Return (x, y) of the center of cell containing provided text 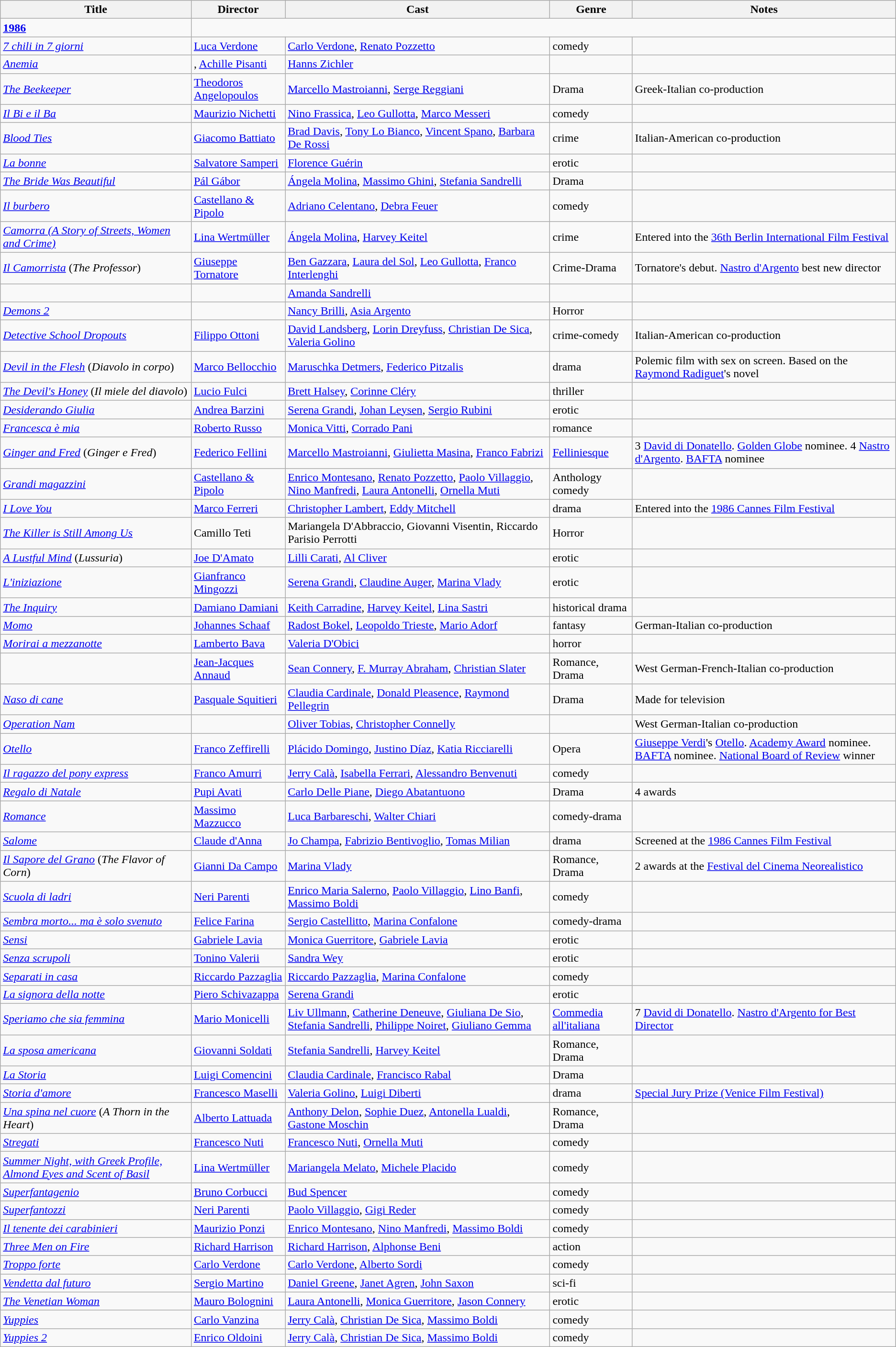
Amanda Sandrelli (417, 292)
Senza scrupoli (96, 958)
Paolo Villaggio, Gigi Reder (417, 1210)
Mauro Bolognini (238, 1301)
Adriano Celentano, Debra Feuer (417, 206)
Jean-Jacques Annaud (238, 668)
Serena Grandi, Claudine Auger, Marina Vlady (417, 582)
Il Sapore del Grano (The Flavor of Corn) (96, 865)
Filippo Ottoni (238, 336)
Sergio Castellitto, Marina Confalone (417, 921)
Radost Bokel, Leopoldo Trieste, Mario Adorf (417, 625)
The Killer is Still Among Us (96, 533)
West German-French-Italian co-production (764, 668)
Francesco Nuti (238, 1143)
Enrico Montesano, Nino Manfredi, Massimo Boldi (417, 1228)
horror (591, 643)
Title (96, 10)
Valeria D'Obici (417, 643)
Romance (96, 817)
Riccardo Pazzaglia, Marina Confalone (417, 976)
Three Men on Fire (96, 1246)
Bud Spencer (417, 1192)
Il burbero (96, 206)
Sembra morto... ma è solo svenuto (96, 921)
romance (591, 428)
A Lustful Mind (Lussuria) (96, 558)
Felliniesque (591, 453)
La signora della notte (96, 994)
Serena Grandi, Johan Leysen, Sergio Rubini (417, 410)
7 David di Donatello. Nastro d'Argento for Best Director (764, 1019)
Salvatore Samperi (238, 163)
Ginger and Fred (Ginger e Fred) (96, 453)
Giovanni Soldati (238, 1050)
fantasy (591, 625)
Scuola di ladri (96, 897)
Marco Ferreri (238, 508)
Superfantagenio (96, 1192)
Giuseppe Tornatore (238, 268)
Camillo Teti (238, 533)
Marco Bellocchio (238, 367)
Laura Antonelli, Monica Guerritore, Jason Connery (417, 1301)
Made for television (764, 700)
Marcello Mastroianni, Serge Reggiani (417, 89)
Pál Gábor (238, 181)
7 chili in 7 giorni (96, 46)
Entered into the 36th Berlin International Film Festival (764, 236)
Riccardo Pazzaglia (238, 976)
Detective School Dropouts (96, 336)
Tonino Valerii (238, 958)
Giuseppe Verdi's Otello. Academy Award nominee. BAFTA nominee. National Board of Review winner (764, 749)
West German-Italian co-production (764, 724)
Marina Vlady (417, 865)
Valeria Golino, Luigi Diberti (417, 1093)
Screened at the 1986 Cannes Film Festival (764, 841)
Enrico Maria Salerno, Paolo Villaggio, Lino Banfi, Massimo Boldi (417, 897)
Serena Grandi (417, 994)
Jo Champa, Fabrizio Bentivoglio, Tomas Milian (417, 841)
Monica Guerritore, Gabriele Lavia (417, 940)
Carlo Verdone (238, 1265)
Maurizio Ponzi (238, 1228)
Richard Harrison, Alphonse Beni (417, 1246)
Opera (591, 749)
Sensi (96, 940)
1986 (96, 28)
Troppo forte (96, 1265)
Una spina nel cuore (A Thorn in the Heart) (96, 1118)
Carlo Verdone, Alberto Sordi (417, 1265)
sci-fi (591, 1283)
Yuppies 2 (96, 1337)
Massimo Mazzucco (238, 817)
Alberto Lattuada (238, 1118)
Il ragazzo del pony express (96, 774)
Cast (417, 10)
Lucio Fulci (238, 392)
Roberto Russo (238, 428)
Naso di cane (96, 700)
Il Bi e il Ba (96, 113)
action (591, 1246)
Claudia Cardinale, Donald Pleasence, Raymond Pellegrin (417, 700)
Nino Frassica, Leo Gullotta, Marco Messeri (417, 113)
Gianfranco Mingozzi (238, 582)
David Landsberg, Lorin Dreyfuss, Christian De Sica, Valeria Golino (417, 336)
Gianni Da Campo (238, 865)
Anthony Delon, Sophie Duez, Antonella Lualdi, Gastone Moschin (417, 1118)
Monica Vitti, Corrado Pani (417, 428)
historical drama (591, 607)
Federico Fellini (238, 453)
Maruschka Detmers, Federico Pitzalis (417, 367)
Claude d'Anna (238, 841)
Andrea Barzini (238, 410)
Claudia Cardinale, Francisco Rabal (417, 1075)
Gabriele Lavia (238, 940)
Anthology comedy (591, 483)
Luca Barbareschi, Walter Chiari (417, 817)
Joe D'Amato (238, 558)
Regalo di Natale (96, 792)
Plácido Domingo, Justino Díaz, Katia Ricciarelli (417, 749)
The Venetian Woman (96, 1301)
Stregati (96, 1143)
The Bride Was Beautiful (96, 181)
Tornatore's debut. Nastro d'Argento best new director (764, 268)
Carlo Verdone, Renato Pozzetto (417, 46)
Mariangela Melato, Michele Placido (417, 1167)
Marcello Mastroianni, Giulietta Masina, Franco Fabrizi (417, 453)
Polemic film with sex on screen. Based on the Raymond Radiguet's novel (764, 367)
Francesco Maselli (238, 1093)
Greek-Italian co-production (764, 89)
Giacomo Battiato (238, 138)
Demons 2 (96, 311)
Luigi Comencini (238, 1075)
German-Italian co-production (764, 625)
Johannes Schaaf (238, 625)
Crime-Drama (591, 268)
Carlo Delle Piane, Diego Abatantuono (417, 792)
Felice Farina (238, 921)
Otello (96, 749)
The Devil's Honey (Il miele del diavolo) (96, 392)
La Storia (96, 1075)
Speriamo che sia femmina (96, 1019)
Brad Davis, Tony Lo Bianco, Vincent Spano, Barbara De Rossi (417, 138)
Stefania Sandrelli, Harvey Keitel (417, 1050)
Keith Carradine, Harvey Keitel, Lina Sastri (417, 607)
Liv Ullmann, Catherine Deneuve, Giuliana De Sio, Stefania Sandrelli, Philippe Noiret, Giuliano Gemma (417, 1019)
Pupi Avati (238, 792)
Francesca è mia (96, 428)
Enrico Oldoini (238, 1337)
Desiderando Giulia (96, 410)
Anemia (96, 64)
Enrico Montesano, Renato Pozzetto, Paolo Villaggio, Nino Manfredi, Laura Antonelli, Ornella Muti (417, 483)
Camorra (A Story of Streets, Women and Crime) (96, 236)
Superfantozzi (96, 1210)
Hanns Zichler (417, 64)
Director (238, 10)
Entered into the 1986 Cannes Film Festival (764, 508)
L'iniziazione (96, 582)
Ángela Molina, Massimo Ghini, Stefania Sandrelli (417, 181)
La bonne (96, 163)
Separati in casa (96, 976)
Pasquale Squitieri (238, 700)
Franco Zeffirelli (238, 749)
Lilli Carati, Al Cliver (417, 558)
Lamberto Bava (238, 643)
Christopher Lambert, Eddy Mitchell (417, 508)
Mariangela D'Abbraccio, Giovanni Visentin, Riccardo Parisio Perrotti (417, 533)
Piero Schivazappa (238, 994)
Devil in the Flesh (Diavolo in corpo) (96, 367)
Carlo Vanzina (238, 1319)
Franco Amurri (238, 774)
Operation Nam (96, 724)
Ben Gazzara, Laura del Sol, Leo Gullotta, Franco Interlenghi (417, 268)
La sposa americana (96, 1050)
crime-comedy (591, 336)
Nancy Brilli, Asia Argento (417, 311)
Damiano Damiani (238, 607)
Ángela Molina, Harvey Keitel (417, 236)
Morirai a mezzanotte (96, 643)
Blood Ties (96, 138)
Il Camorrista (The Professor) (96, 268)
Momo (96, 625)
Salome (96, 841)
, Achille Pisanti (238, 64)
Richard Harrison (238, 1246)
Daniel Greene, Janet Agren, John Saxon (417, 1283)
Notes (764, 10)
2 awards at the Festival del Cinema Neorealistico (764, 865)
I Love You (96, 508)
Genre (591, 10)
Bruno Corbucci (238, 1192)
Summer Night, with Greek Profile, Almond Eyes and Scent of Basil (96, 1167)
Storia d'amore (96, 1093)
Sandra Wey (417, 958)
The Beekeeper (96, 89)
Luca Verdone (238, 46)
Brett Halsey, Corinne Cléry (417, 392)
Theodoros Angelopoulos (238, 89)
The Inquiry (96, 607)
Florence Guérin (417, 163)
Jerry Calà, Isabella Ferrari, Alessandro Benvenuti (417, 774)
Commedia all'italiana (591, 1019)
Mario Monicelli (238, 1019)
Maurizio Nichetti (238, 113)
Vendetta dal futuro (96, 1283)
Il tenente dei carabinieri (96, 1228)
Grandi magazzini (96, 483)
Oliver Tobias, Christopher Connelly (417, 724)
Yuppies (96, 1319)
Francesco Nuti, Ornella Muti (417, 1143)
Sean Connery, F. Murray Abraham, Christian Slater (417, 668)
4 awards (764, 792)
thriller (591, 392)
Sergio Martino (238, 1283)
3 David di Donatello. Golden Globe nominee. 4 Nastro d'Argento. BAFTA nominee (764, 453)
Special Jury Prize (Venice Film Festival) (764, 1093)
